Find where the given text appears and provide that cell's center as (X, Y) coordinate. 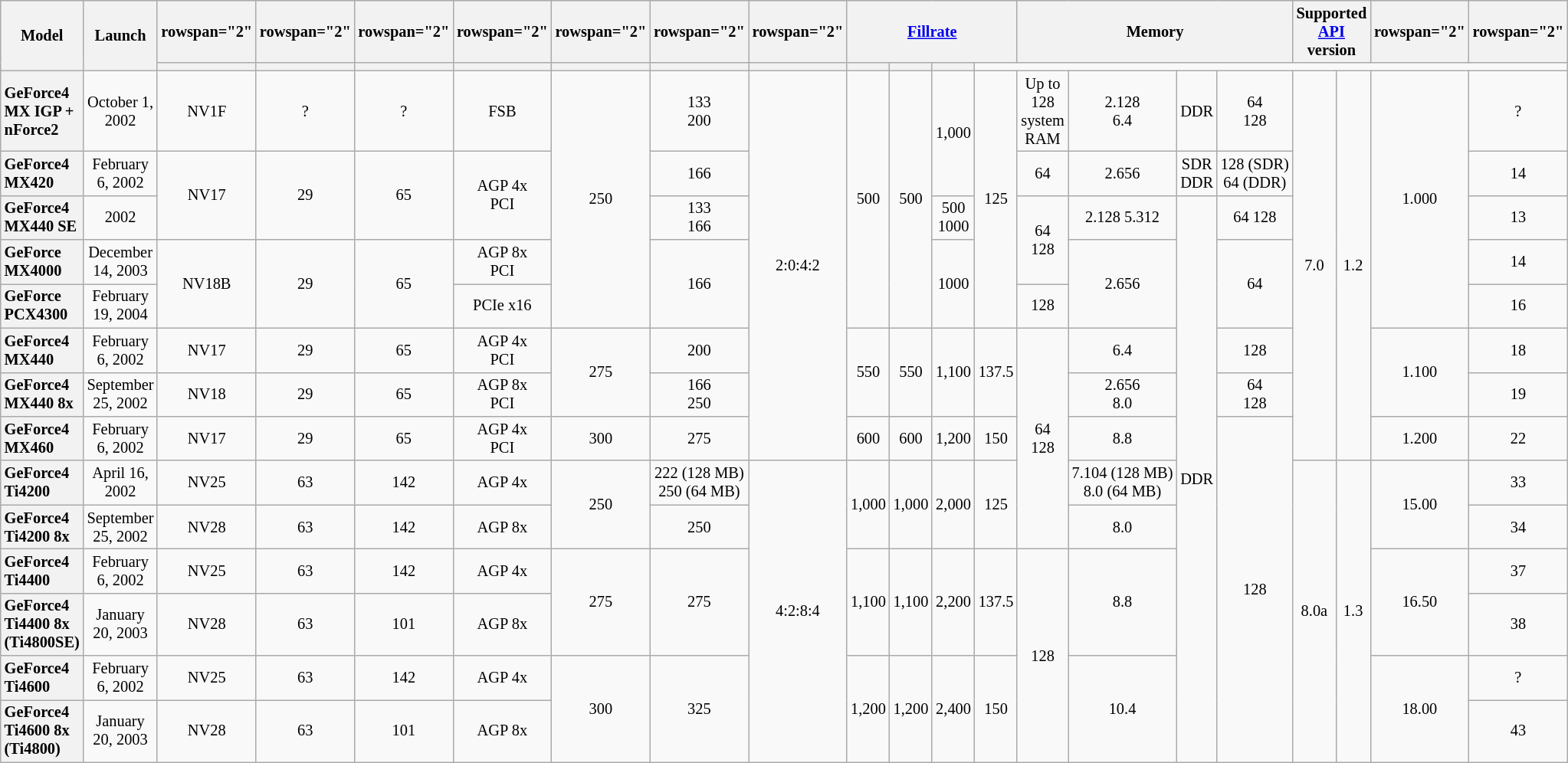
Model (42, 35)
2:0:4:2 (799, 265)
GeForce4 Ti4600 8x (Ti4800) (42, 731)
166250 (699, 395)
7.104 (128 MB)8.0 (64 MB) (1123, 483)
GeForce4 MX440 SE (42, 218)
GeForce4 MX IGP + nForce2 (42, 111)
133200 (699, 111)
16 (1519, 306)
4:2:8:4 (799, 611)
133166 (699, 218)
1.2 (1353, 265)
2,000 (953, 504)
2,400 (953, 709)
37 (1519, 571)
33 (1519, 483)
16.50 (1419, 602)
Up to 128 system RAM (1042, 111)
2.128 5.312 (1123, 218)
222 (128 MB)250 (64 MB) (699, 483)
18 (1519, 350)
April 16, 2002 (121, 483)
1.000 (1419, 199)
SDRDDR (1197, 173)
2.6568.0 (1123, 395)
GeForce4 Ti4400 (42, 571)
Memory (1154, 31)
43 (1519, 731)
325 (699, 709)
22 (1519, 438)
NV18 (207, 395)
GeForce4 MX420 (42, 173)
8.0 (1123, 527)
2,200 (953, 602)
December 14, 2003 (121, 262)
34 (1519, 527)
NV1F (207, 111)
1.100 (1419, 372)
2002 (121, 218)
GeForce MX4000 (42, 262)
PCIe x16 (503, 306)
128 (SDR)64 (DDR) (1255, 173)
19 (1519, 395)
GeForce4 Ti4200 8x (42, 527)
GeForce4 Ti4400 8x (Ti4800SE) (42, 624)
NV18B (207, 283)
10.4 (1123, 709)
GeForce4 Ti4600 (42, 678)
Supported API version (1332, 31)
13 (1519, 218)
GeForce4 Ti4200 (42, 483)
February 19, 2004 (121, 306)
200 (699, 350)
GeForce4 MX440 (42, 350)
64 128 (1255, 218)
GeForce4 MX460 (42, 438)
1.200 (1419, 438)
6.4 (1123, 350)
15.00 (1419, 504)
7.0 (1315, 265)
GeForce PCX4300 (42, 306)
18.00 (1419, 709)
38 (1519, 624)
October 1, 2002 (121, 111)
8.0a (1315, 611)
2.1286.4 (1123, 111)
FSB (503, 111)
5001000 (953, 218)
Launch (121, 35)
1.3 (1353, 611)
GeForce4 MX440 8x (42, 395)
1000 (953, 283)
Fillrate (932, 31)
